Scan for the cell matching the given text and deliver its [X, Y] coordinate at center. 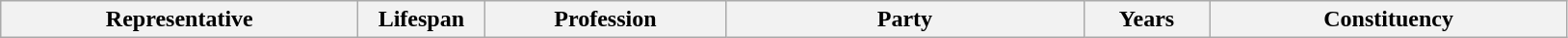
Representative [179, 19]
Lifespan [422, 19]
Constituency [1389, 19]
Profession [605, 19]
Years [1146, 19]
Party [905, 19]
